Pinpoint the cell where the given text exists, returning its [X, Y] midpoint coordinate. 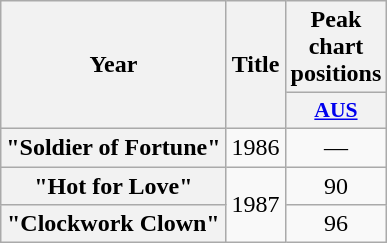
— [336, 147]
"Hot for Love" [114, 185]
90 [336, 185]
AUS [336, 111]
96 [336, 224]
1987 [256, 204]
Peak chart positions [336, 47]
Year [114, 65]
"Soldier of Fortune" [114, 147]
"Clockwork Clown" [114, 224]
1986 [256, 147]
Title [256, 65]
